Locate the cell with the specified text and output its (x, y) center coordinate. 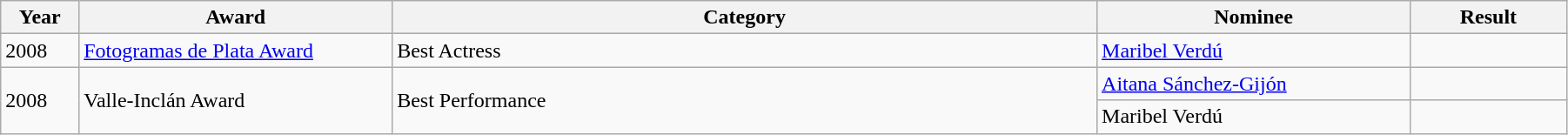
Best Actress (745, 51)
Fotogramas de Plata Award (236, 51)
Result (1488, 17)
Best Performance (745, 100)
Category (745, 17)
Nominee (1254, 17)
Valle-Inclán Award (236, 100)
Aitana Sánchez-Gijón (1254, 84)
Year (40, 17)
Award (236, 17)
